Determine the [X, Y] coordinate at the center of the cell enclosing the given text.  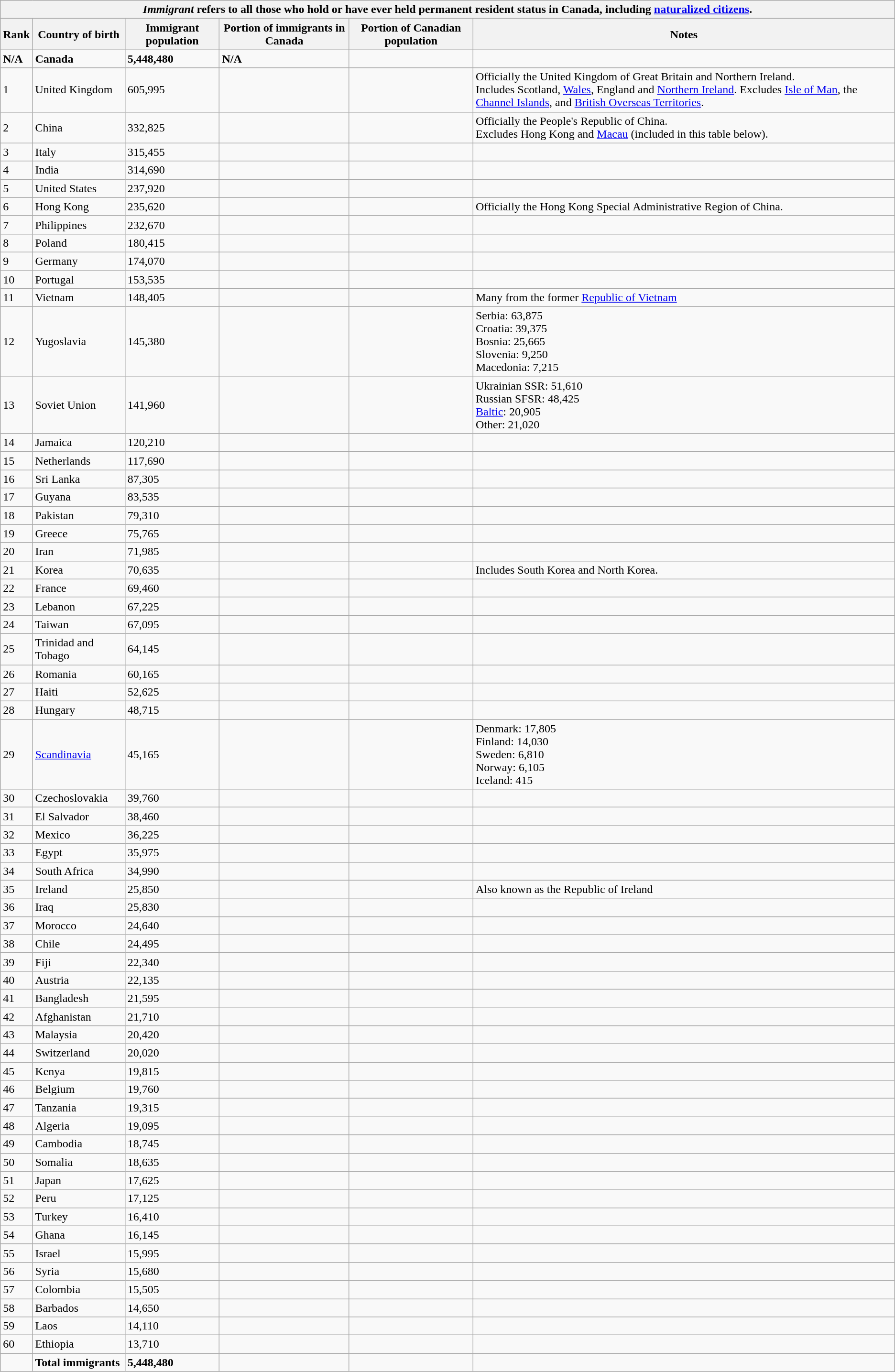
Chile [78, 944]
China [78, 127]
Also known as the Republic of Ireland [684, 889]
Iran [78, 552]
2 [16, 127]
Iraq [78, 907]
Hungary [78, 710]
Colombia [78, 1289]
54 [16, 1235]
605,995 [172, 90]
11 [16, 298]
28 [16, 710]
Sri Lanka [78, 479]
79,310 [172, 515]
17 [16, 497]
43 [16, 1035]
34,990 [172, 871]
180,415 [172, 243]
332,825 [172, 127]
Tanzania [78, 1108]
Czechoslovakia [78, 798]
19,095 [172, 1126]
60,165 [172, 674]
Immigrant refers to all those who hold or have ever held permanent resident status in Canada, including naturalized citizens. [447, 10]
42 [16, 1017]
19,315 [172, 1108]
70,635 [172, 570]
Barbados [78, 1307]
Trinidad and Tobago [78, 649]
Japan [78, 1180]
15,505 [172, 1289]
Bangladesh [78, 998]
10 [16, 280]
20,020 [172, 1053]
Includes South Korea and North Korea. [684, 570]
39,760 [172, 798]
25,830 [172, 907]
34 [16, 871]
35,975 [172, 853]
Peru [78, 1198]
75,765 [172, 534]
6 [16, 207]
13,710 [172, 1344]
Haiti [78, 692]
25 [16, 649]
El Salvador [78, 817]
52 [16, 1198]
60 [16, 1344]
20 [16, 552]
41 [16, 998]
15,680 [172, 1271]
17,625 [172, 1180]
35 [16, 889]
Poland [78, 243]
India [78, 170]
232,670 [172, 225]
Laos [78, 1326]
Immigrant population [172, 34]
16,410 [172, 1217]
Lebanon [78, 606]
153,535 [172, 280]
Ghana [78, 1235]
18 [16, 515]
15,995 [172, 1253]
Officially the People's Republic of China.Excludes Hong Kong and Macau (included in this table below). [684, 127]
22,135 [172, 980]
3 [16, 152]
31 [16, 817]
Portugal [78, 280]
24,495 [172, 944]
45 [16, 1071]
315,455 [172, 152]
19 [16, 534]
120,210 [172, 443]
Guyana [78, 497]
United Kingdom [78, 90]
Switzerland [78, 1053]
1 [16, 90]
23 [16, 606]
Yugoslavia [78, 342]
Jamaica [78, 443]
Philippines [78, 225]
19,815 [172, 1071]
Notes [684, 34]
21,710 [172, 1017]
18,745 [172, 1144]
22 [16, 588]
36,225 [172, 835]
56 [16, 1271]
Portion of immigrants in Canada [284, 34]
33 [16, 853]
9 [16, 261]
United States [78, 188]
Somalia [78, 1162]
4 [16, 170]
Greece [78, 534]
Hong Kong [78, 207]
24 [16, 624]
Canada [78, 59]
Rank [16, 34]
8 [16, 243]
50 [16, 1162]
314,690 [172, 170]
14,110 [172, 1326]
Denmark: 17,805Finland: 14,030Sweden: 6,810Norway: 6,105Iceland: 415 [684, 754]
Germany [78, 261]
Fiji [78, 962]
21,595 [172, 998]
44 [16, 1053]
Romania [78, 674]
48 [16, 1126]
32 [16, 835]
Vietnam [78, 298]
16,145 [172, 1235]
20,420 [172, 1035]
21 [16, 570]
29 [16, 754]
51 [16, 1180]
14 [16, 443]
58 [16, 1307]
Pakistan [78, 515]
Ethiopia [78, 1344]
Israel [78, 1253]
37 [16, 926]
5 [16, 188]
174,070 [172, 261]
17,125 [172, 1198]
Scandinavia [78, 754]
19,760 [172, 1089]
Taiwan [78, 624]
Total immigrants [78, 1362]
Kenya [78, 1071]
67,225 [172, 606]
Netherlands [78, 461]
48,715 [172, 710]
145,380 [172, 342]
Austria [78, 980]
26 [16, 674]
117,690 [172, 461]
Soviet Union [78, 405]
38,460 [172, 817]
49 [16, 1144]
Ukrainian SSR: 51,610Russian SFSR: 48,425Baltic: 20,905Other: 21,020 [684, 405]
30 [16, 798]
24,640 [172, 926]
Ireland [78, 889]
53 [16, 1217]
14,650 [172, 1307]
64,145 [172, 649]
15 [16, 461]
Portion of Canadian population [411, 34]
67,095 [172, 624]
71,985 [172, 552]
Syria [78, 1271]
237,920 [172, 188]
45,165 [172, 754]
57 [16, 1289]
87,305 [172, 479]
France [78, 588]
83,535 [172, 497]
235,620 [172, 207]
Country of birth [78, 34]
47 [16, 1108]
69,460 [172, 588]
South Africa [78, 871]
Mexico [78, 835]
55 [16, 1253]
38 [16, 944]
Turkey [78, 1217]
39 [16, 962]
Afghanistan [78, 1017]
25,850 [172, 889]
7 [16, 225]
22,340 [172, 962]
Morocco [78, 926]
Korea [78, 570]
27 [16, 692]
Cambodia [78, 1144]
Egypt [78, 853]
40 [16, 980]
Officially the Hong Kong Special Administrative Region of China. [684, 207]
36 [16, 907]
Malaysia [78, 1035]
Algeria [78, 1126]
Serbia: 63,875Croatia: 39,375Bosnia: 25,665Slovenia: 9,250Macedonia: 7,215 [684, 342]
148,405 [172, 298]
59 [16, 1326]
16 [16, 479]
18,635 [172, 1162]
Italy [78, 152]
13 [16, 405]
141,960 [172, 405]
52,625 [172, 692]
12 [16, 342]
Belgium [78, 1089]
Many from the former Republic of Vietnam [684, 298]
46 [16, 1089]
